For the text-containing cell, return its midpoint in (x, y) coordinate format. 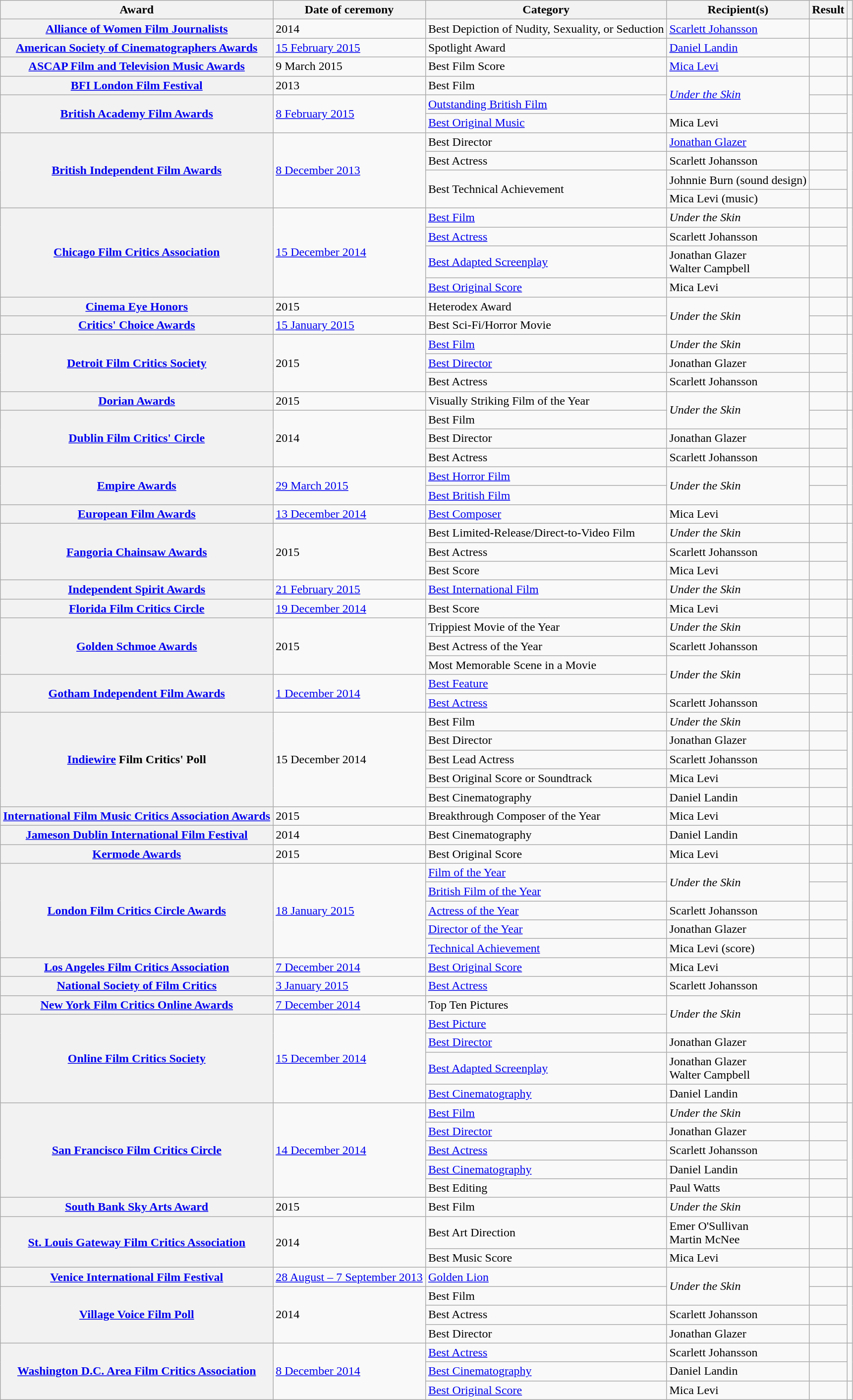
Emer O'SullivanMartin McNee (738, 1233)
Johnnie Burn (sound design) (738, 180)
Best Horror Film (546, 476)
San Francisco Film Critics Circle (137, 1150)
Best International Film (546, 590)
13 December 2014 (349, 514)
Kermode Awards (137, 853)
Mica Levi (score) (738, 948)
Best Lead Actress (546, 759)
Venice International Film Festival (137, 1277)
Best Original Score or Soundtrack (546, 778)
Technical Achievement (546, 948)
Critics' Choice Awards (137, 325)
Chicago Film Critics Association (137, 252)
South Bank Sky Arts Award (137, 1207)
Category (546, 10)
Paul Watts (738, 1188)
Best Technical Achievement (546, 189)
Cinema Eye Honors (137, 306)
Top Ten Pictures (546, 1005)
Spotlight Award (546, 48)
Outstanding British Film (546, 104)
3 January 2015 (349, 986)
Gotham Independent Film Awards (137, 693)
Washington D.C. Area Film Critics Association (137, 1371)
Dorian Awards (137, 401)
Visually Striking Film of the Year (546, 401)
Best Music Score (546, 1258)
Los Angeles Film Critics Association (137, 967)
Independent Spirit Awards (137, 590)
European Film Awards (137, 514)
Best Feature (546, 684)
Result (828, 10)
18 January 2015 (349, 911)
Best Film Score (546, 66)
Best Art Direction (546, 1233)
Empire Awards (137, 486)
Florida Film Critics Circle (137, 609)
Online Film Critics Society (137, 1058)
28 August – 7 September 2013 (349, 1277)
Alliance of Women Film Journalists (137, 29)
Dublin Film Critics' Circle (137, 438)
Director of the Year (546, 929)
14 December 2014 (349, 1150)
9 March 2015 (349, 66)
Best British Film (546, 495)
Actress of the Year (546, 911)
International Film Music Critics Association Awards (137, 816)
Best Actress of the Year (546, 646)
Best Depiction of Nudity, Sexuality, or Seduction (546, 29)
Detroit Film Critics Society (137, 363)
15 January 2015 (349, 325)
19 December 2014 (349, 609)
Most Memorable Scene in a Movie (546, 665)
Film of the Year (546, 873)
Golden Schmoe Awards (137, 646)
American Society of Cinematographers Awards (137, 48)
Best Original Music (546, 123)
St. Louis Gateway Film Critics Association (137, 1242)
8 December 2013 (349, 170)
National Society of Film Critics (137, 986)
21 February 2015 (349, 590)
15 February 2015 (349, 48)
ASCAP Film and Television Music Awards (137, 66)
Award (137, 10)
British Film of the Year (546, 892)
Heterodex Award (546, 306)
Jameson Dublin International Film Festival (137, 835)
2013 (349, 85)
British Academy Film Awards (137, 114)
Golden Lion (546, 1277)
Best Editing (546, 1188)
BFI London Film Festival (137, 85)
8 December 2014 (349, 1371)
London Film Critics Circle Awards (137, 911)
Best Sci-Fi/Horror Movie (546, 325)
8 February 2015 (349, 114)
British Independent Film Awards (137, 170)
Trippiest Movie of the Year (546, 627)
Best Picture (546, 1024)
Recipient(s) (738, 10)
Mica Levi (music) (738, 198)
Best Composer (546, 514)
Village Voice Film Poll (137, 1315)
Fangoria Chainsaw Awards (137, 551)
New York Film Critics Online Awards (137, 1005)
Date of ceremony (349, 10)
29 March 2015 (349, 486)
1 December 2014 (349, 693)
Indiewire Film Critics' Poll (137, 759)
Breakthrough Composer of the Year (546, 816)
Best Limited-Release/Direct-to-Video Film (546, 533)
